From the cell containing the given text, extract its center point as [x, y] coordinate. 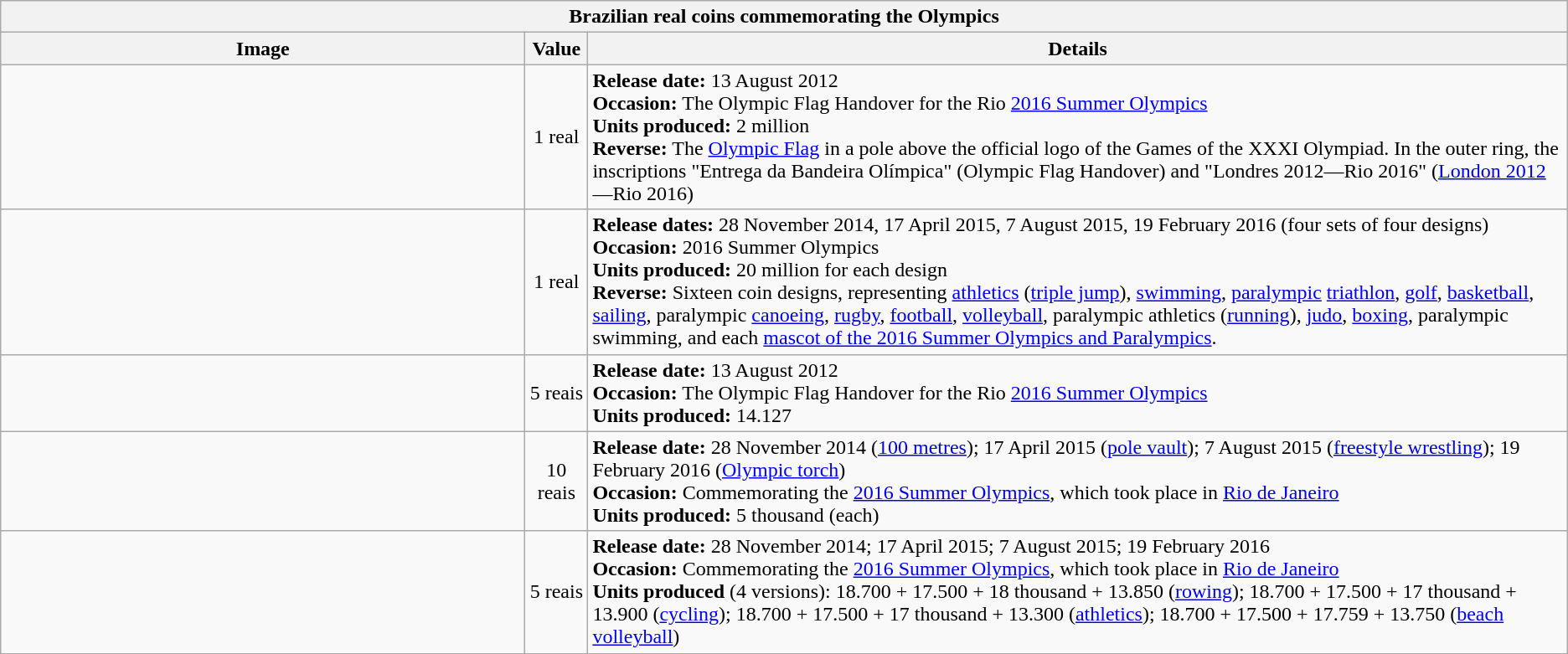
Value [556, 49]
Brazilian real coins commemorating the Olympics [784, 17]
Release date: 13 August 2012Occasion: The Olympic Flag Handover for the Rio 2016 Summer OlympicsUnits produced: 14.127 [1077, 393]
Details [1077, 49]
Image [263, 49]
10 reais [556, 481]
